Return [X, Y] of the center of cell containing provided text 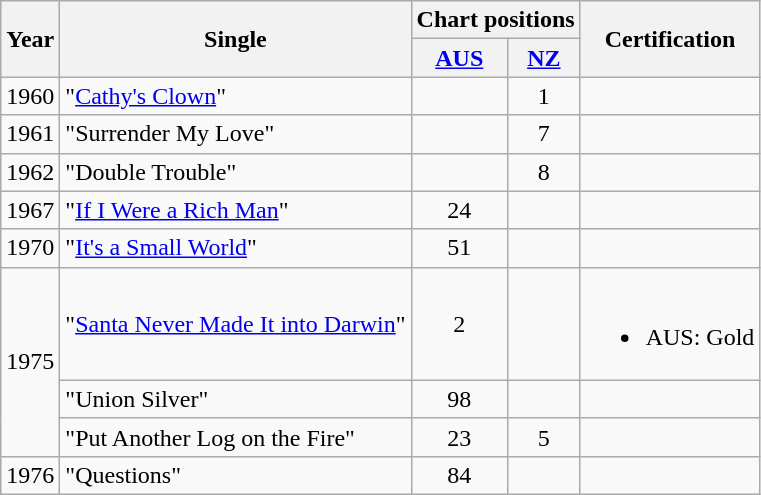
1962 [30, 172]
98 [460, 399]
51 [460, 248]
Single [236, 39]
23 [460, 437]
AUS [460, 58]
5 [544, 437]
1970 [30, 248]
Year [30, 39]
"Union Silver" [236, 399]
24 [460, 210]
1967 [30, 210]
"Surrender My Love" [236, 134]
"It's a Small World" [236, 248]
1976 [30, 475]
AUS: Gold [670, 324]
7 [544, 134]
1975 [30, 362]
"Santa Never Made It into Darwin" [236, 324]
84 [460, 475]
"Cathy's Clown" [236, 96]
Certification [670, 39]
"Double Trouble" [236, 172]
2 [460, 324]
1960 [30, 96]
1 [544, 96]
NZ [544, 58]
"If I Were a Rich Man" [236, 210]
8 [544, 172]
"Put Another Log on the Fire" [236, 437]
1961 [30, 134]
"Questions" [236, 475]
Chart positions [496, 20]
